For the text-containing cell, return its midpoint in (X, Y) coordinate format. 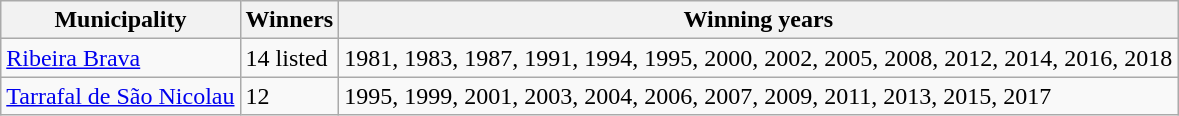
1981, 1983, 1987, 1991, 1994, 1995, 2000, 2002, 2005, 2008, 2012, 2014, 2016, 2018 (758, 58)
12 (290, 96)
Ribeira Brava (120, 58)
Winning years (758, 20)
Tarrafal de São Nicolau (120, 96)
1995, 1999, 2001, 2003, 2004, 2006, 2007, 2009, 2011, 2013, 2015, 2017 (758, 96)
Municipality (120, 20)
14 listed (290, 58)
Winners (290, 20)
